Capture the cell that displays the provided text and extract its (x, y) central coordinate. 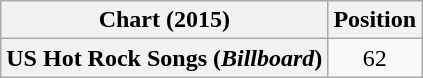
US Hot Rock Songs (Billboard) (164, 58)
62 (375, 58)
Position (375, 20)
Chart (2015) (164, 20)
